Scan for the cell matching the given text and deliver its (X, Y) coordinate at center. 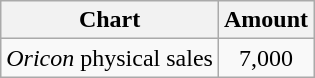
Chart (110, 20)
Amount (266, 20)
Oricon physical sales (110, 58)
7,000 (266, 58)
